Search for the cell housing the specified text and yield its [x, y] center coordinate. 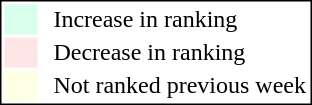
Not ranked previous week [180, 85]
Increase in ranking [180, 19]
Decrease in ranking [180, 53]
